For the text-containing cell, return its midpoint in (x, y) coordinate format. 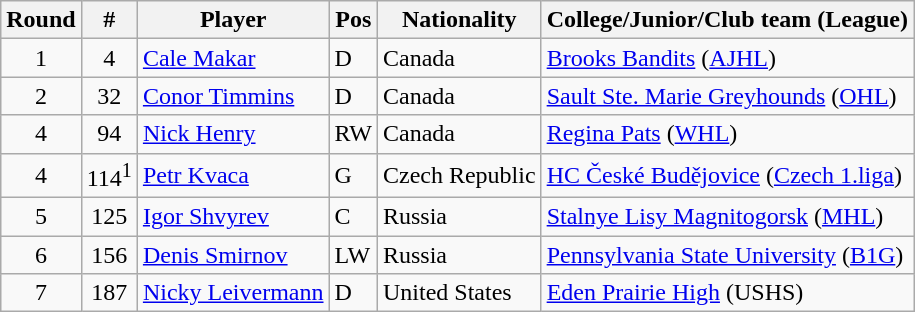
LW (353, 255)
C (353, 217)
187 (109, 293)
Stalnye Lisy Magnitogorsk (MHL) (727, 217)
Pennsylvania State University (B1G) (727, 255)
Eden Prairie High (USHS) (727, 293)
Regina Pats (WHL) (727, 134)
Nick Henry (233, 134)
156 (109, 255)
Brooks Bandits (AJHL) (727, 58)
1 (41, 58)
RW (353, 134)
1141 (109, 176)
Pos (353, 20)
Nicky Leivermann (233, 293)
College/Junior/Club team (League) (727, 20)
Player (233, 20)
Denis Smirnov (233, 255)
Sault Ste. Marie Greyhounds (OHL) (727, 96)
# (109, 20)
125 (109, 217)
2 (41, 96)
Round (41, 20)
Nationality (459, 20)
United States (459, 293)
Conor Timmins (233, 96)
32 (109, 96)
Petr Kvaca (233, 176)
6 (41, 255)
Cale Makar (233, 58)
94 (109, 134)
G (353, 176)
HC České Budějovice (Czech 1.liga) (727, 176)
Czech Republic (459, 176)
7 (41, 293)
5 (41, 217)
Igor Shvyrev (233, 217)
